Return the [X, Y] coordinate for the center point of the cell that contains the specified text.  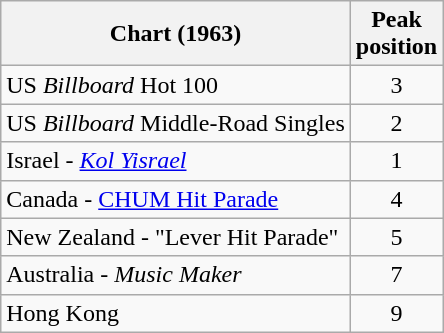
Israel - Kol Yisrael [176, 161]
3 [396, 85]
New Zealand - "Lever Hit Parade" [176, 237]
9 [396, 313]
1 [396, 161]
2 [396, 123]
Chart (1963) [176, 34]
US Billboard Middle-Road Singles [176, 123]
5 [396, 237]
Hong Kong [176, 313]
Australia - Music Maker [176, 275]
7 [396, 275]
4 [396, 199]
Peakposition [396, 34]
Canada - CHUM Hit Parade [176, 199]
US Billboard Hot 100 [176, 85]
